Capture the cell that displays the provided text and extract its (X, Y) central coordinate. 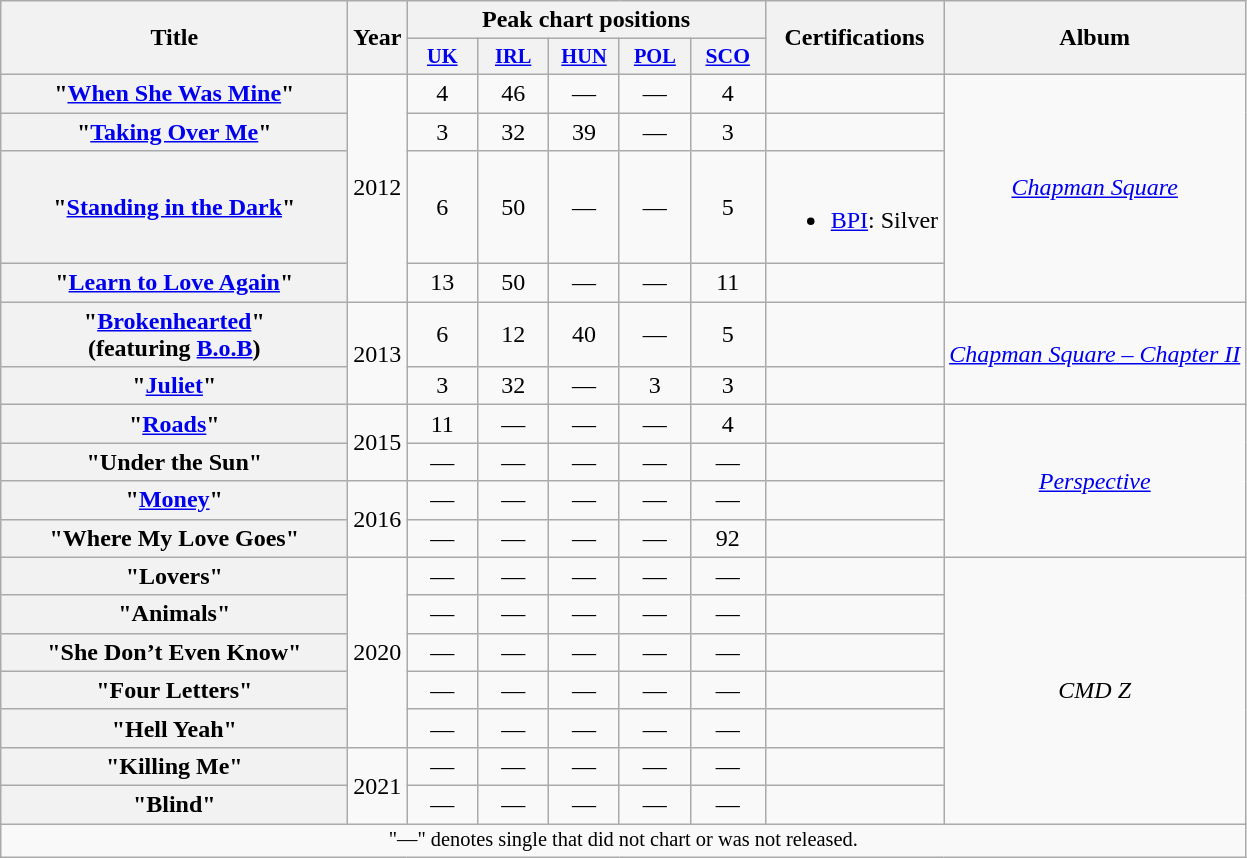
2021 (378, 785)
92 (728, 538)
"—" denotes single that did not chart or was not released. (624, 841)
46 (514, 93)
39 (584, 131)
SCO (728, 57)
"Learn to Love Again" (174, 283)
Chapman Square (1095, 188)
"Lovers" (174, 576)
Certifications (854, 38)
Perspective (1095, 481)
"Juliet" (174, 386)
2016 (378, 519)
"Killing Me" (174, 766)
CMD Z (1095, 690)
"Money" (174, 500)
2012 (378, 188)
12 (514, 334)
"She Don’t Even Know" (174, 652)
13 (442, 283)
"Where My Love Goes" (174, 538)
Title (174, 38)
"Blind" (174, 804)
2013 (378, 354)
POL (654, 57)
IRL (514, 57)
2020 (378, 652)
40 (584, 334)
Chapman Square – Chapter II (1095, 354)
BPI: Silver (854, 208)
"When She Was Mine" (174, 93)
"Hell Yeah" (174, 728)
Peak chart positions (586, 20)
2015 (378, 443)
"Brokenhearted"(featuring B.o.B) (174, 334)
"Under the Sun" (174, 462)
"Animals" (174, 614)
"Taking Over Me" (174, 131)
"Standing in the Dark" (174, 208)
Album (1095, 38)
Year (378, 38)
UK (442, 57)
"Four Letters" (174, 690)
"Roads" (174, 424)
HUN (584, 57)
